Extract the (x, y) coordinate from the center of the cell holding the provided text.  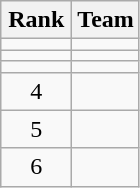
Rank (36, 20)
4 (36, 91)
5 (36, 129)
Team (106, 20)
6 (36, 167)
